Return the (X, Y) coordinate for the center point of the cell that contains the specified text.  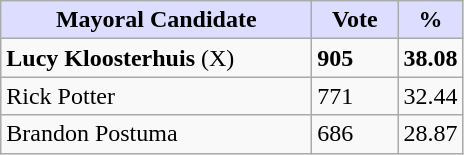
% (430, 20)
28.87 (430, 134)
Rick Potter (156, 96)
32.44 (430, 96)
905 (355, 58)
Lucy Kloosterhuis (X) (156, 58)
Brandon Postuma (156, 134)
38.08 (430, 58)
Mayoral Candidate (156, 20)
771 (355, 96)
686 (355, 134)
Vote (355, 20)
